Return the (x, y) coordinate for the center point of the cell that contains the specified text.  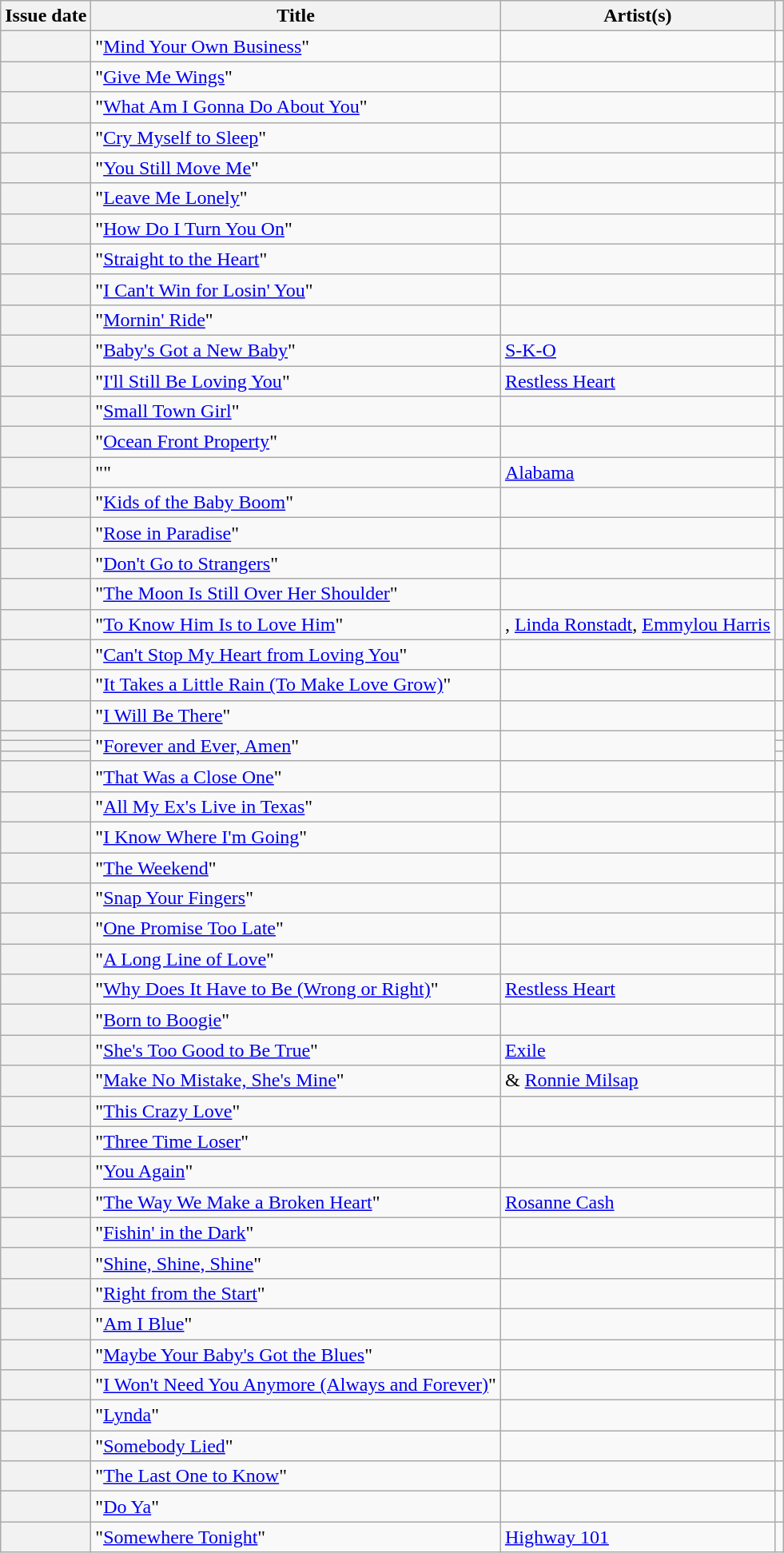
"This Crazy Love" (296, 1111)
"It Takes a Little Rain (To Make Love Grow)" (296, 685)
"Am I Blue" (296, 1324)
, Linda Ronstadt, Emmylou Harris (638, 624)
Exile (638, 1050)
"The Weekend" (296, 867)
"You Still Move Me" (296, 168)
S-K-O (638, 350)
"The Last One to Know" (296, 1476)
"Somewhere Tonight" (296, 1537)
"How Do I Turn You On" (296, 229)
"Right from the Start" (296, 1293)
"Small Town Girl" (296, 412)
"Lynda" (296, 1416)
"The Way We Make a Broken Heart" (296, 1202)
"Ocean Front Property" (296, 442)
"Don't Go to Strangers" (296, 563)
Artist(s) (638, 16)
"Baby's Got a New Baby" (296, 350)
Title (296, 16)
"I'll Still Be Loving You" (296, 381)
"Shine, Shine, Shine" (296, 1263)
"" (296, 472)
"The Moon Is Still Over Her Shoulder" (296, 594)
"Straight to the Heart" (296, 259)
"All My Ex's Live in Texas" (296, 806)
& Ronnie Milsap (638, 1081)
"To Know Him Is to Love Him" (296, 624)
Alabama (638, 472)
"Kids of the Baby Boom" (296, 503)
"Forever and Ever, Amen" (296, 746)
"Cry Myself to Sleep" (296, 137)
"Three Time Loser" (296, 1141)
"Why Does It Have to Be (Wrong or Right)" (296, 990)
"One Promise Too Late" (296, 929)
Highway 101 (638, 1537)
"She's Too Good to Be True" (296, 1050)
"Mind Your Own Business" (296, 46)
"Do Ya" (296, 1507)
"Maybe Your Baby's Got the Blues" (296, 1355)
"What Am I Gonna Do About You" (296, 107)
"Give Me Wings" (296, 77)
"That Was a Close One" (296, 776)
"Snap Your Fingers" (296, 898)
"Make No Mistake, She's Mine" (296, 1081)
"I Will Be There" (296, 715)
"I Know Where I'm Going" (296, 837)
"You Again" (296, 1172)
"A Long Line of Love" (296, 959)
Rosanne Cash (638, 1202)
"Can't Stop My Heart from Loving You" (296, 655)
"Fishin' in the Dark" (296, 1232)
"Rose in Paradise" (296, 533)
"Leave Me Lonely" (296, 198)
Issue date (46, 16)
"Somebody Lied" (296, 1446)
"I Can't Win for Losin' You" (296, 289)
"I Won't Need You Anymore (Always and Forever)" (296, 1385)
"Mornin' Ride" (296, 320)
"Born to Boogie" (296, 1020)
